Search for the cell housing the specified text and yield its (X, Y) center coordinate. 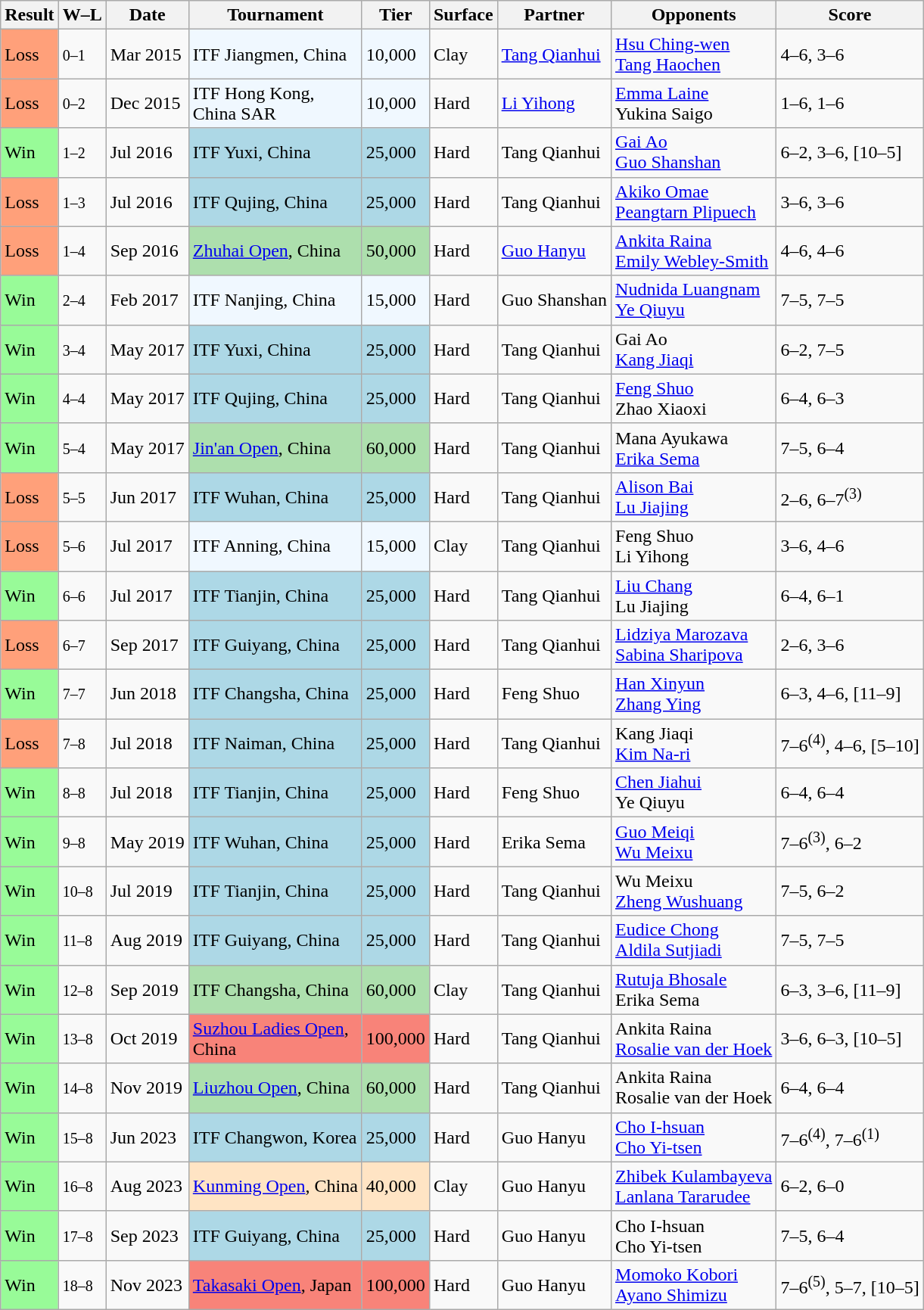
6–7 (82, 645)
5–6 (82, 546)
Sep 2016 (147, 251)
Jun 2023 (147, 1137)
2–4 (82, 300)
Opponents (694, 15)
ITF Changwon, Korea (275, 1137)
ITF Nanjing, China (275, 300)
6–2, 6–0 (850, 1187)
6–4, 6–3 (850, 398)
18–8 (82, 1285)
1–6, 1–6 (850, 103)
6–2, 3–6, [10–5] (850, 153)
Aug 2019 (147, 940)
40,000 (395, 1187)
7–8 (82, 743)
15–8 (82, 1137)
Suzhou Ladies Open, China (275, 1038)
11–8 (82, 940)
2–6, 6–7(3) (850, 496)
Gai Ao Guo Shanshan (694, 153)
7–6(4), 4–6, [5–10] (850, 743)
Dec 2015 (147, 103)
3–6, 6–3, [10–5] (850, 1038)
Date (147, 15)
Chen Jiahui Ye Qiuyu (694, 793)
Feng Shuo Li Yihong (694, 546)
Takasaki Open, Japan (275, 1285)
Nov 2023 (147, 1285)
Aug 2023 (147, 1187)
Zhuhai Open, China (275, 251)
Guo Shanshan (554, 300)
Result (30, 15)
Jin'an Open, China (275, 448)
3–6, 4–6 (850, 546)
2–6, 3–6 (850, 645)
6–3, 3–6, [11–9] (850, 990)
Hsu Ching-wen Tang Haochen (694, 54)
W–L (82, 15)
Score (850, 15)
6–2, 7–5 (850, 350)
6–4, 6–1 (850, 595)
Feng Shuo Zhao Xiaoxi (694, 398)
5–5 (82, 496)
7–6(4), 7–6(1) (850, 1137)
ITF Jiangmen, China (275, 54)
16–8 (82, 1187)
Zhibek Kulambayeva Lanlana Tararudee (694, 1187)
6–3, 4–6, [11–9] (850, 695)
7–6(5), 5–7, [10–5] (850, 1285)
Sep 2019 (147, 990)
Liuzhou Open, China (275, 1088)
1–4 (82, 251)
Kunming Open, China (275, 1187)
Rutuja Bhosale Erika Sema (694, 990)
6–6 (82, 595)
Tier (395, 15)
3–4 (82, 350)
Emma Laine Yukina Saigo (694, 103)
5–4 (82, 448)
Erika Sema (554, 842)
4–6, 4–6 (850, 251)
Li Yihong (554, 103)
14–8 (82, 1088)
Jun 2017 (147, 496)
Partner (554, 15)
Jul 2019 (147, 891)
8–8 (82, 793)
12–8 (82, 990)
Guo Meiqi Wu Meixu (694, 842)
7–6(3), 6–2 (850, 842)
Sep 2023 (147, 1235)
1–2 (82, 153)
Tournament (275, 15)
17–8 (82, 1235)
50,000 (395, 251)
4–4 (82, 398)
Mar 2015 (147, 54)
Ankita Raina Emily Webley-Smith (694, 251)
ITF Naiman, China (275, 743)
Mana Ayukawa Erika Sema (694, 448)
7–5, 6–2 (850, 891)
13–8 (82, 1038)
Gai Ao Kang Jiaqi (694, 350)
10–8 (82, 891)
Nov 2019 (147, 1088)
Han Xinyun Zhang Ying (694, 695)
3–6, 3–6 (850, 201)
Wu Meixu Zheng Wushuang (694, 891)
Surface (463, 15)
Akiko Omae Peangtarn Plipuech (694, 201)
ITF Anning, China (275, 546)
May 2019 (147, 842)
Oct 2019 (147, 1038)
Liu Chang Lu Jiajing (694, 595)
Kang Jiaqi Kim Na-ri (694, 743)
Eudice Chong Aldila Sutjiadi (694, 940)
ITF Hong Kong, China SAR (275, 103)
Feb 2017 (147, 300)
0–2 (82, 103)
0–1 (82, 54)
7–7 (82, 695)
Nudnida Luangnam Ye Qiuyu (694, 300)
4–6, 3–6 (850, 54)
Alison Bai Lu Jiajing (694, 496)
9–8 (82, 842)
Sep 2017 (147, 645)
Lidziya Marozava Sabina Sharipova (694, 645)
Momoko Kobori Ayano Shimizu (694, 1285)
1–3 (82, 201)
Jun 2018 (147, 695)
